Scan for the cell matching the given text and deliver its [X, Y] coordinate at center. 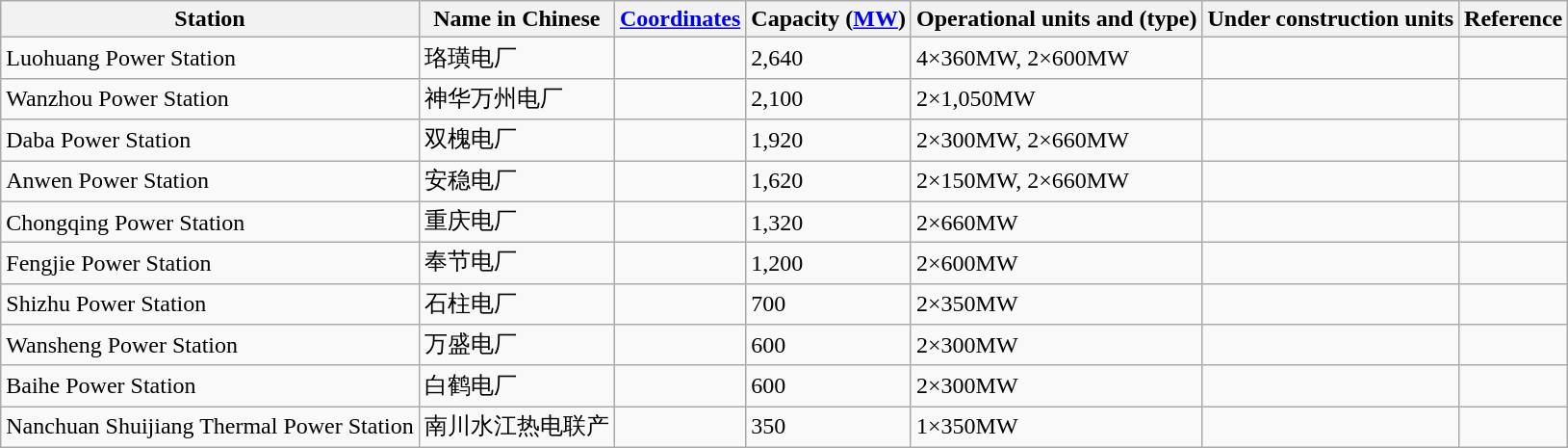
1,920 [829, 141]
2,100 [829, 98]
安稳电厂 [516, 181]
白鹤电厂 [516, 385]
Chongqing Power Station [210, 222]
2×150MW, 2×660MW [1056, 181]
Capacity (MW) [829, 19]
350 [829, 428]
Reference [1513, 19]
Baihe Power Station [210, 385]
石柱电厂 [516, 304]
Luohuang Power Station [210, 58]
Under construction units [1330, 19]
双槐电厂 [516, 141]
1,620 [829, 181]
珞璜电厂 [516, 58]
南川水江热电联产 [516, 428]
4×360MW, 2×600MW [1056, 58]
Operational units and (type) [1056, 19]
2×600MW [1056, 264]
2×300MW, 2×660MW [1056, 141]
Station [210, 19]
2,640 [829, 58]
神华万州电厂 [516, 98]
Fengjie Power Station [210, 264]
1,320 [829, 222]
2×350MW [1056, 304]
Wansheng Power Station [210, 345]
重庆电厂 [516, 222]
1,200 [829, 264]
Coordinates [680, 19]
Daba Power Station [210, 141]
Nanchuan Shuijiang Thermal Power Station [210, 428]
万盛电厂 [516, 345]
Wanzhou Power Station [210, 98]
700 [829, 304]
1×350MW [1056, 428]
2×1,050MW [1056, 98]
Name in Chinese [516, 19]
奉节电厂 [516, 264]
Anwen Power Station [210, 181]
2×660MW [1056, 222]
Shizhu Power Station [210, 304]
